Pinpoint the cell where the given text exists, returning its (x, y) midpoint coordinate. 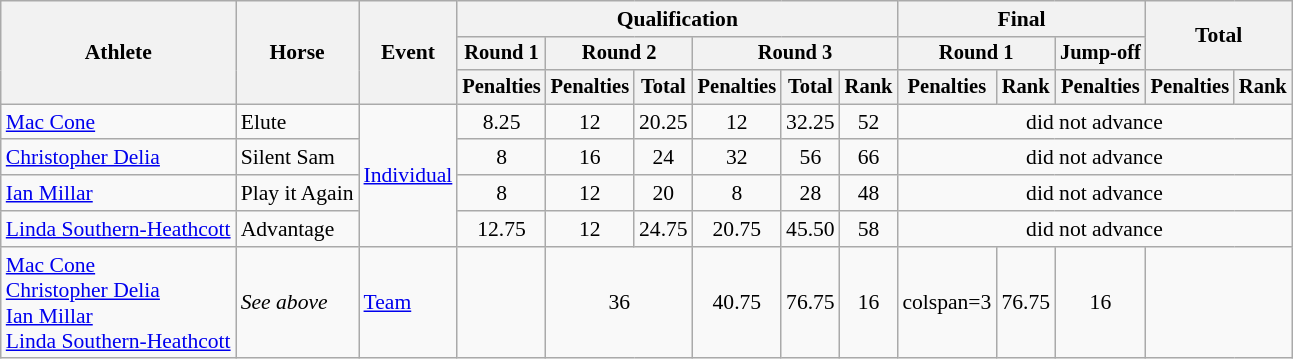
Team (408, 303)
Individual (408, 175)
Athlete (118, 52)
Jump-off (1100, 54)
56 (810, 158)
Elute (298, 122)
28 (810, 193)
Play it Again (298, 193)
colspan=3 (946, 303)
Horse (298, 52)
Advantage (298, 229)
See above (298, 303)
Event (408, 52)
52 (869, 122)
24.75 (664, 229)
Final (1021, 19)
Mac ConeChristopher DeliaIan MillarLinda Southern-Heathcott (118, 303)
12.75 (501, 229)
40.75 (737, 303)
Silent Sam (298, 158)
32 (737, 158)
48 (869, 193)
24 (664, 158)
45.50 (810, 229)
Ian Millar (118, 193)
32.25 (810, 122)
58 (869, 229)
20 (664, 193)
8.25 (501, 122)
Qualification (677, 19)
20.75 (737, 229)
20.25 (664, 122)
36 (620, 303)
Round 3 (796, 54)
66 (869, 158)
Linda Southern-Heathcott (118, 229)
Round 2 (620, 54)
Mac Cone (118, 122)
Christopher Delia (118, 158)
